Identify which cell holds the provided text, then report its (X, Y) central coordinate. 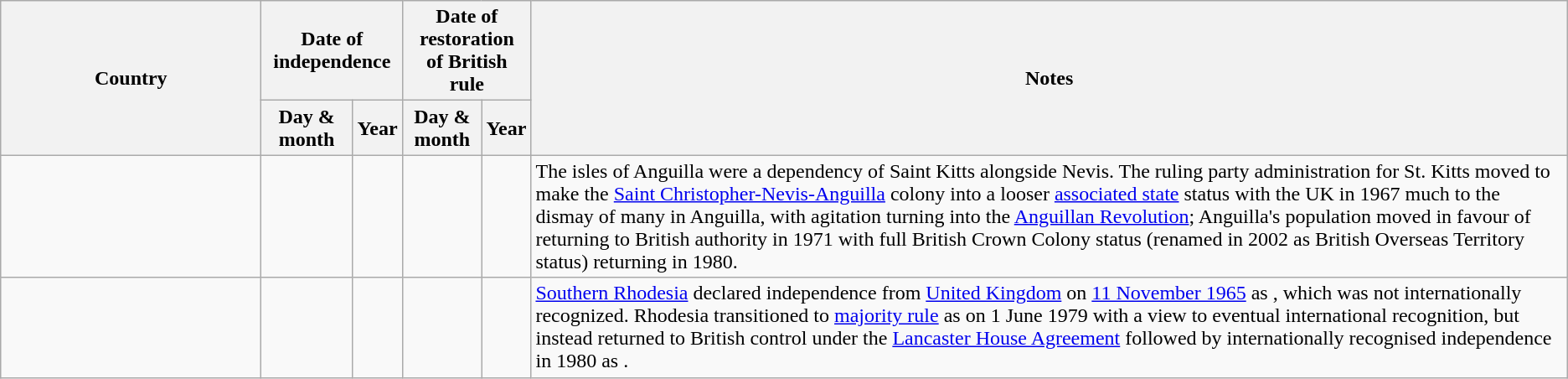
Date of independence (332, 50)
Date of restorationof British rule (467, 50)
Country (131, 78)
Notes (1049, 78)
